Capture the cell that displays the provided text and extract its (X, Y) central coordinate. 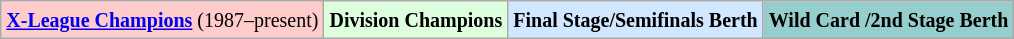
X-League Champions (1987–present) (162, 20)
Division Champions (416, 20)
Final Stage/Semifinals Berth (636, 20)
Wild Card /2nd Stage Berth (888, 20)
